Pinpoint the cell where the given text exists, returning its (x, y) midpoint coordinate. 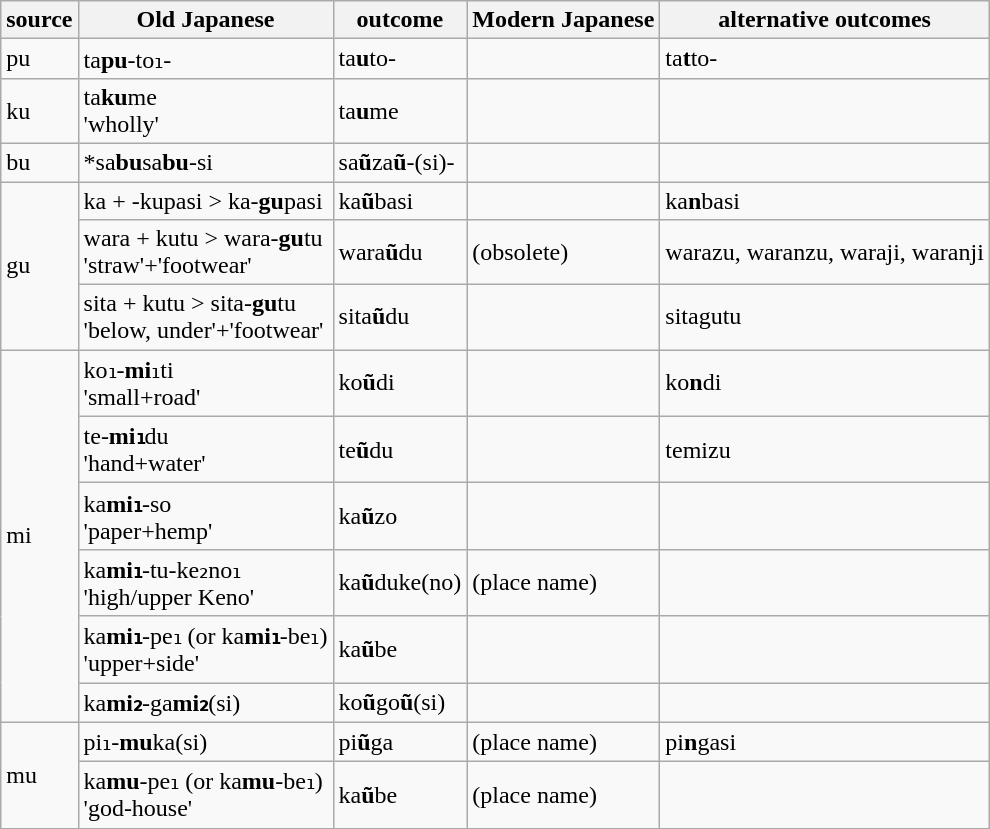
pu (40, 59)
kami₂-gami₂(si) (206, 702)
ka + -kupasi > ka-gupasi (206, 201)
wara + kutu > wara-gutu'straw'+'footwear' (206, 252)
tauto- (400, 59)
ko₁-mi₁ti'small+road' (206, 384)
temizu (825, 450)
piũga (400, 742)
saũzaũ-(si)- (400, 162)
taume (400, 110)
kami₁-tu-ke₂no₁'high/upper Keno' (206, 582)
mi (40, 536)
koũgoũ(si) (400, 702)
Old Japanese (206, 20)
kaũzo (400, 516)
takume'wholly' (206, 110)
koũdi (400, 384)
teũdu (400, 450)
kondi (825, 384)
tatto- (825, 59)
kami₁-pe₁ (or kami₁-be₁)'upper+side' (206, 650)
mu (40, 775)
ku (40, 110)
(obsolete) (564, 252)
sitaũdu (400, 318)
outcome (400, 20)
sitagutu (825, 318)
tapu-to₁- (206, 59)
*sabusabu-si (206, 162)
warazu, waranzu, waraji, waranji (825, 252)
source (40, 20)
kanbasi (825, 201)
Modern Japanese (564, 20)
bu (40, 162)
kamu-pe₁ (or kamu-be₁)'god-house' (206, 796)
kaũbasi (400, 201)
gu (40, 266)
kaũduke(no) (400, 582)
pi₁-muka(si) (206, 742)
sita + kutu > sita-gutu'below, under'+'footwear' (206, 318)
alternative outcomes (825, 20)
te-mi₁du'hand+water' (206, 450)
waraũdu (400, 252)
pingasi (825, 742)
kami₁-so'paper+hemp' (206, 516)
